Extract the [X, Y] coordinate from the center of the cell holding the provided text.  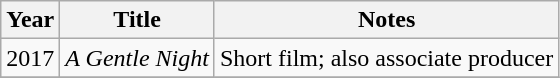
2017 [30, 58]
Short film; also associate producer [386, 58]
A Gentle Night [138, 58]
Notes [386, 20]
Title [138, 20]
Year [30, 20]
